From the cell containing the given text, extract its center point as (X, Y) coordinate. 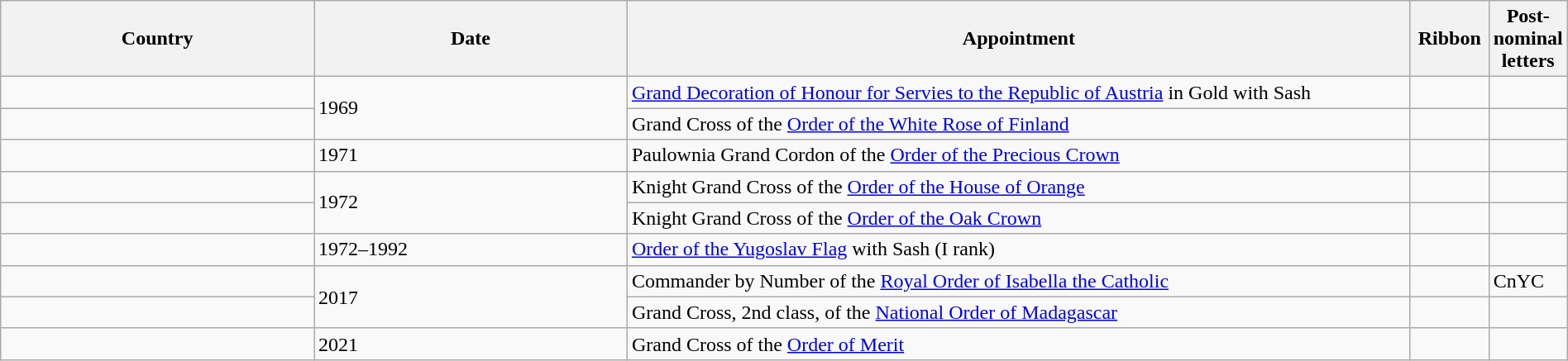
Date (471, 39)
2021 (471, 344)
CnYC (1528, 281)
1969 (471, 108)
Grand Cross, 2nd class, of the National Order of Madagascar (1019, 312)
1971 (471, 155)
Grand Cross of the Order of Merit (1019, 344)
1972–1992 (471, 249)
Country (157, 39)
1972 (471, 202)
Paulownia Grand Cordon of the Order of the Precious Crown (1019, 155)
Knight Grand Cross of the Order of the House of Orange (1019, 187)
Knight Grand Cross of the Order of the Oak Crown (1019, 218)
Commander by Number of the Royal Order of Isabella the Catholic (1019, 281)
Ribbon (1449, 39)
2017 (471, 297)
Appointment (1019, 39)
Grand Cross of the Order of the White Rose of Finland (1019, 124)
Post-nominal letters (1528, 39)
Grand Decoration of Honour for Servies to the Republic of Austria in Gold with Sash (1019, 93)
Order of the Yugoslav Flag with Sash (I rank) (1019, 249)
